Provide the (x, y) coordinate of the cell's center where the given text is located.  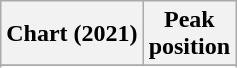
Chart (2021) (72, 34)
Peakposition (189, 34)
